Detect which cell encompasses the target text, then output its [x, y] center coordinate. 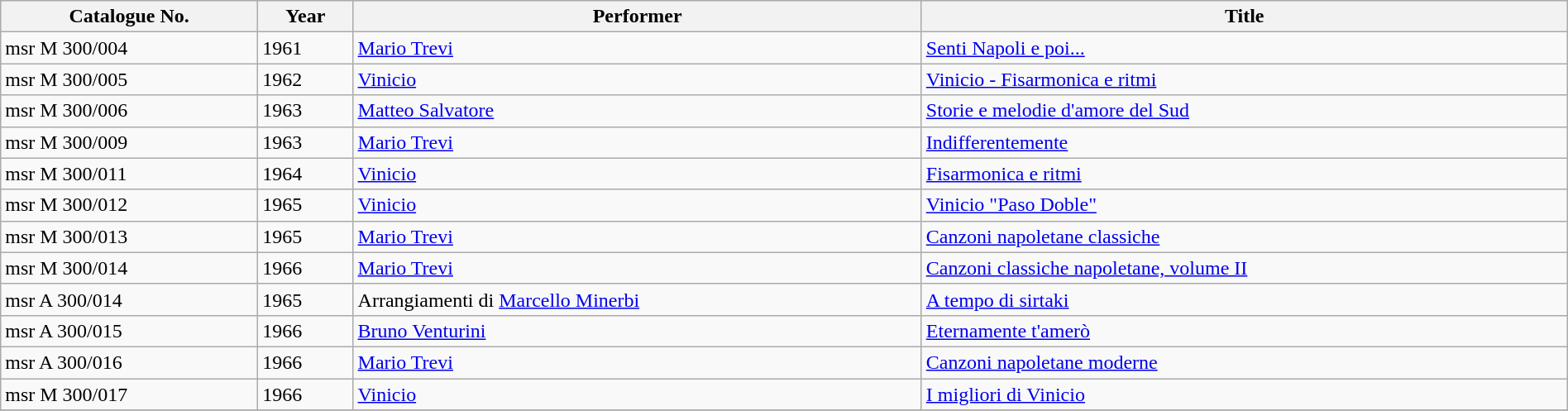
msr M 300/006 [129, 111]
Catalogue No. [129, 17]
Indifferentemente [1244, 142]
msr A 300/015 [129, 331]
Senti Napoli e poi... [1244, 48]
Performer [637, 17]
Canzoni napoletane moderne [1244, 362]
Storie e melodie d'amore del Sud [1244, 111]
Vinicio "Paso Doble" [1244, 205]
Arrangiamenti di Marcello Minerbi [637, 299]
Bruno Venturini [637, 331]
msr M 300/004 [129, 48]
Fisarmonica e ritmi [1244, 174]
Canzoni napoletane classiche [1244, 237]
I migliori di Vinicio [1244, 394]
Eternamente t'amerò [1244, 331]
1962 [306, 79]
msr M 300/012 [129, 205]
msr M 300/009 [129, 142]
1961 [306, 48]
1964 [306, 174]
msr A 300/016 [129, 362]
msr M 300/005 [129, 79]
msr M 300/014 [129, 268]
msr M 300/017 [129, 394]
Vinicio - Fisarmonica e ritmi [1244, 79]
Title [1244, 17]
Canzoni classiche napoletane, volume II [1244, 268]
Matteo Salvatore [637, 111]
msr M 300/013 [129, 237]
Year [306, 17]
msr M 300/011 [129, 174]
msr A 300/014 [129, 299]
A tempo di sirtaki [1244, 299]
